Search for the cell housing the specified text and yield its [X, Y] center coordinate. 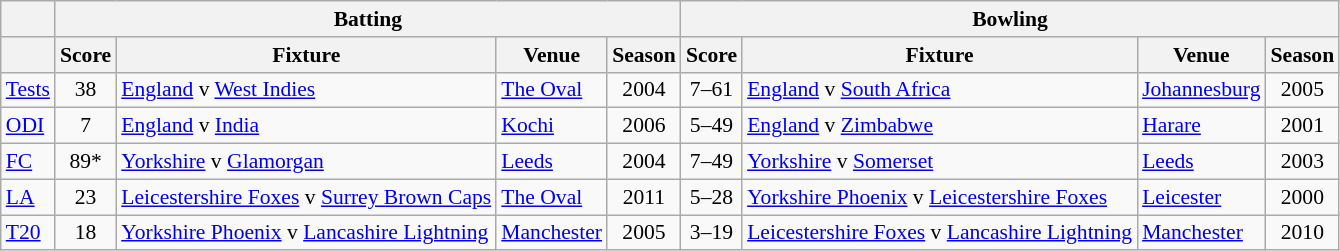
5–49 [712, 126]
Batting [368, 19]
2001 [1303, 126]
Bowling [1010, 19]
England v Zimbabwe [940, 126]
89* [86, 162]
England v India [306, 126]
Leicester [1201, 197]
England v South Africa [940, 90]
ODI [28, 126]
7 [86, 126]
Yorkshire v Glamorgan [306, 162]
Harare [1201, 126]
England v West Indies [306, 90]
Yorkshire Phoenix v Leicestershire Foxes [940, 197]
Tests [28, 90]
2010 [1303, 233]
5–28 [712, 197]
T20 [28, 233]
LA [28, 197]
2011 [644, 197]
18 [86, 233]
Leicestershire Foxes v Lancashire Lightning [940, 233]
Kochi [552, 126]
FC [28, 162]
Johannesburg [1201, 90]
Leicestershire Foxes v Surrey Brown Caps [306, 197]
7–61 [712, 90]
38 [86, 90]
Yorkshire v Somerset [940, 162]
23 [86, 197]
2000 [1303, 197]
7–49 [712, 162]
Yorkshire Phoenix v Lancashire Lightning [306, 233]
3–19 [712, 233]
2006 [644, 126]
2003 [1303, 162]
